Search for the cell housing the specified text and yield its (x, y) center coordinate. 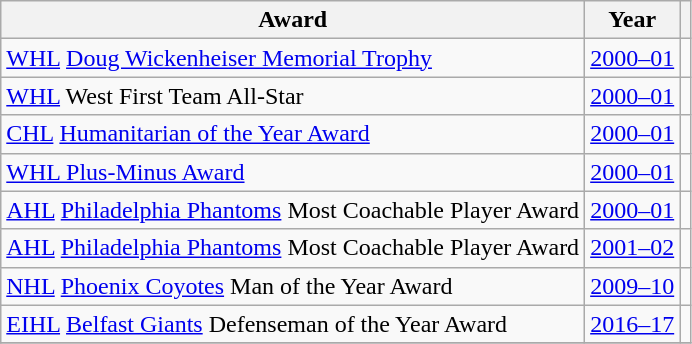
WHL Doug Wickenheiser Memorial Trophy (293, 58)
2009–10 (632, 286)
WHL West First Team All-Star (293, 96)
Year (632, 20)
CHL Humanitarian of the Year Award (293, 134)
NHL Phoenix Coyotes Man of the Year Award (293, 286)
EIHL Belfast Giants Defenseman of the Year Award (293, 324)
WHL Plus-Minus Award (293, 172)
Award (293, 20)
2016–17 (632, 324)
2001–02 (632, 248)
